Detect which cell encompasses the target text, then output its [X, Y] center coordinate. 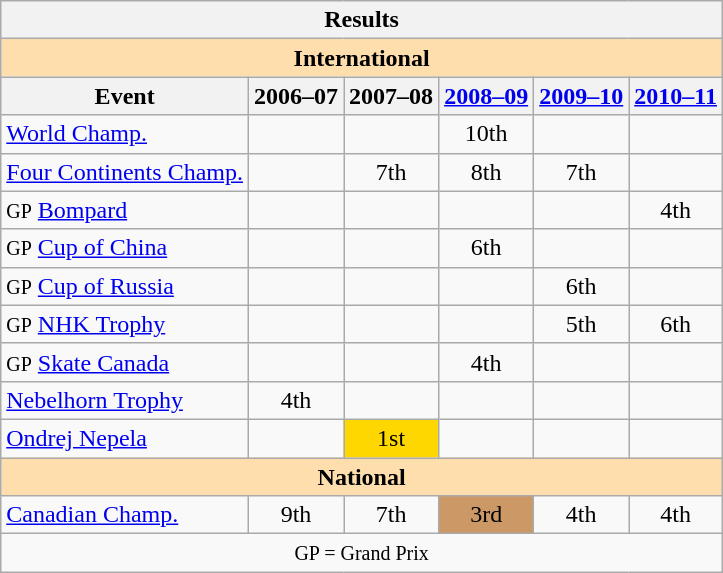
Results [362, 20]
2007–08 [392, 96]
International [362, 58]
3rd [486, 515]
9th [296, 515]
GP Cup of Russia [125, 286]
Ondrej Nepela [125, 438]
2009–10 [582, 96]
National [362, 477]
GP = Grand Prix [362, 553]
10th [486, 134]
2006–07 [296, 96]
2010–11 [676, 96]
Four Continents Champ. [125, 172]
1st [392, 438]
8th [486, 172]
GP Bompard [125, 210]
Canadian Champ. [125, 515]
Nebelhorn Trophy [125, 400]
5th [582, 324]
GP Cup of China [125, 248]
Event [125, 96]
World Champ. [125, 134]
2008–09 [486, 96]
GP NHK Trophy [125, 324]
GP Skate Canada [125, 362]
